Pinpoint the cell where the given text exists, returning its (X, Y) midpoint coordinate. 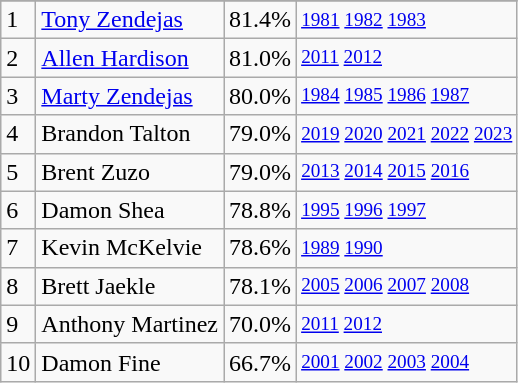
78.1% (260, 286)
70.0% (260, 324)
7 (18, 248)
2005 2006 2007 2008 (407, 286)
66.7% (260, 362)
Marty Zendejas (130, 96)
1984 1985 1986 1987 (407, 96)
6 (18, 210)
80.0% (260, 96)
4 (18, 134)
2 (18, 58)
Tony Zendejas (130, 20)
1 (18, 20)
2019 2020 2021 2022 2023 (407, 134)
9 (18, 324)
1995 1996 1997 (407, 210)
Kevin McKelvie (130, 248)
8 (18, 286)
Allen Hardison (130, 58)
10 (18, 362)
5 (18, 172)
Anthony Martinez (130, 324)
Damon Shea (130, 210)
81.4% (260, 20)
Brent Zuzo (130, 172)
1989 1990 (407, 248)
2001 2002 2003 2004 (407, 362)
81.0% (260, 58)
3 (18, 96)
1981 1982 1983 (407, 20)
Brett Jaekle (130, 286)
2013 2014 2015 2016 (407, 172)
78.6% (260, 248)
Damon Fine (130, 362)
Brandon Talton (130, 134)
78.8% (260, 210)
